Capture the cell that displays the provided text and extract its (X, Y) central coordinate. 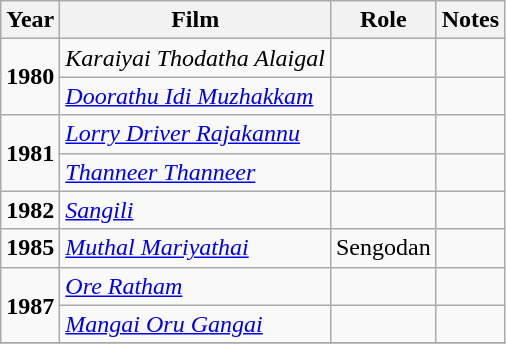
1985 (30, 248)
Year (30, 20)
Lorry Driver Rajakannu (196, 134)
Film (196, 20)
Ore Ratham (196, 286)
1980 (30, 77)
Notes (470, 20)
Mangai Oru Gangai (196, 324)
1981 (30, 153)
Thanneer Thanneer (196, 172)
Role (383, 20)
Muthal Mariyathai (196, 248)
Karaiyai Thodatha Alaigal (196, 58)
Sangili (196, 210)
Doorathu Idi Muzhakkam (196, 96)
1987 (30, 305)
Sengodan (383, 248)
1982 (30, 210)
